Detect which cell encompasses the target text, then output its [X, Y] center coordinate. 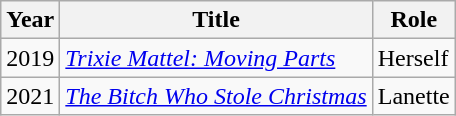
Trixie Mattel: Moving Parts [216, 58]
2019 [30, 58]
2021 [30, 96]
Role [414, 20]
Year [30, 20]
The Bitch Who Stole Christmas [216, 96]
Lanette [414, 96]
Title [216, 20]
Herself [414, 58]
